Search for the cell housing the specified text and yield its (x, y) center coordinate. 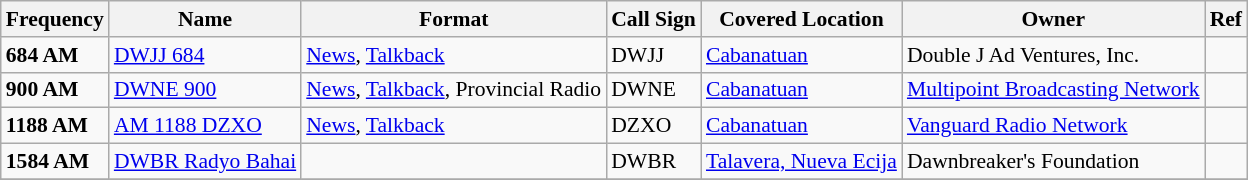
DWNE (654, 90)
DZXO (654, 126)
DWBR (654, 162)
Name (205, 19)
AM 1188 DZXO (205, 126)
DWJJ (654, 55)
Double J Ad Ventures, Inc. (1054, 55)
News, Talkback, Provincial Radio (454, 90)
684 AM (55, 55)
Vanguard Radio Network (1054, 126)
DWBR Radyo Bahai (205, 162)
Talavera, Nueva Ecija (802, 162)
1188 AM (55, 126)
DWJJ 684 (205, 55)
Multipoint Broadcasting Network (1054, 90)
Covered Location (802, 19)
Owner (1054, 19)
1584 AM (55, 162)
900 AM (55, 90)
Format (454, 19)
Call Sign (654, 19)
Ref (1226, 19)
Frequency (55, 19)
Dawnbreaker's Foundation (1054, 162)
DWNE 900 (205, 90)
